Output the [X, Y] coordinate of the center of the cell containing the given text.  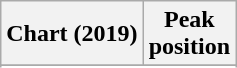
Peakposition [189, 34]
Chart (2019) [72, 34]
